Locate the cell with the specified text and output its (x, y) center coordinate. 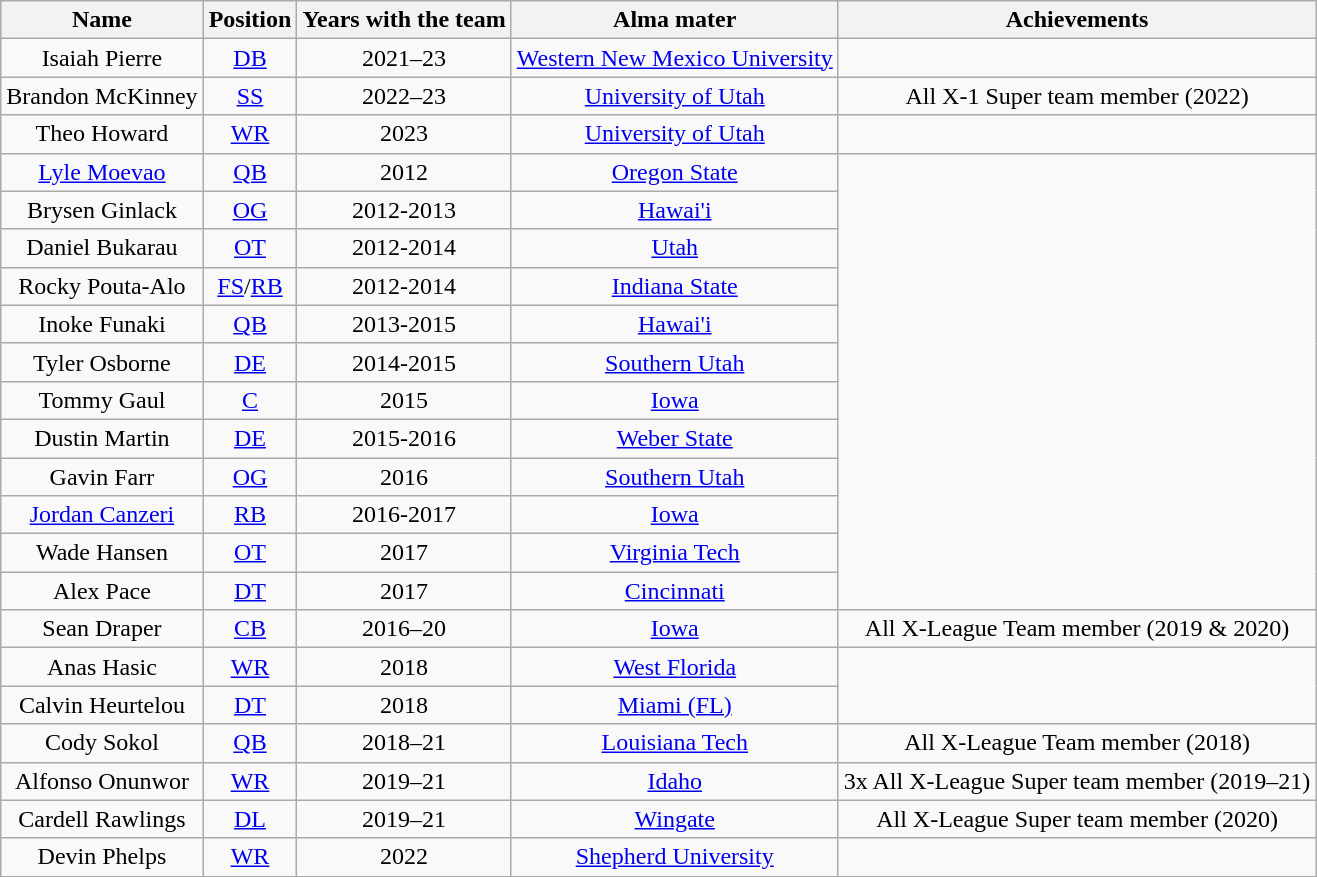
CB (250, 629)
2016-2017 (404, 515)
DB (250, 58)
Western New Mexico University (674, 58)
Lyle Moevao (102, 172)
Alma mater (674, 20)
Brysen Ginlack (102, 210)
RB (250, 515)
Isaiah Pierre (102, 58)
Oregon State (674, 172)
2012-2013 (404, 210)
Indiana State (674, 286)
Devin Phelps (102, 857)
All X-1 Super team member (2022) (1077, 96)
Miami (FL) (674, 705)
Wade Hansen (102, 553)
All X-League Team member (2018) (1077, 743)
2018–21 (404, 743)
Brandon McKinney (102, 96)
Shepherd University (674, 857)
Tommy Gaul (102, 400)
FS/RB (250, 286)
2022 (404, 857)
Position (250, 20)
DL (250, 819)
2015 (404, 400)
Anas Hasic (102, 667)
Name (102, 20)
Dustin Martin (102, 438)
2016–20 (404, 629)
2023 (404, 134)
Alex Pace (102, 591)
Sean Draper (102, 629)
2021–23 (404, 58)
All X-League Super team member (2020) (1077, 819)
Virginia Tech (674, 553)
Cincinnati (674, 591)
2012 (404, 172)
Utah (674, 248)
Jordan Canzeri (102, 515)
Theo Howard (102, 134)
West Florida (674, 667)
Inoke Funaki (102, 324)
C (250, 400)
Weber State (674, 438)
All X-League Team member (2019 & 2020) (1077, 629)
2015-2016 (404, 438)
Alfonso Onunwor (102, 781)
SS (250, 96)
Idaho (674, 781)
Calvin Heurtelou (102, 705)
Daniel Bukarau (102, 248)
Achievements (1077, 20)
Wingate (674, 819)
3x All X-League Super team member (2019–21) (1077, 781)
Tyler Osborne (102, 362)
2013-2015 (404, 324)
2022–23 (404, 96)
Cody Sokol (102, 743)
Cardell Rawlings (102, 819)
Louisiana Tech (674, 743)
Gavin Farr (102, 477)
2016 (404, 477)
Rocky Pouta-Alo (102, 286)
2014-2015 (404, 362)
Years with the team (404, 20)
